For the text-containing cell, return its midpoint in (x, y) coordinate format. 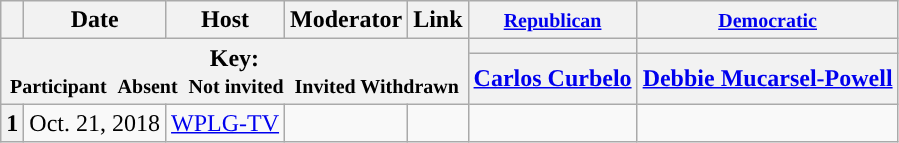
WPLG-TV (226, 123)
Key: Participant Absent Not invited Invited Withdrawn (234, 72)
Democratic (768, 20)
1 (12, 123)
Carlos Curbelo (552, 78)
Republican (552, 20)
Debbie Mucarsel-Powell (768, 78)
Host (226, 20)
Date (95, 20)
Oct. 21, 2018 (95, 123)
Link (438, 20)
Moderator (346, 20)
